Identify which cell holds the provided text, then report its [x, y] central coordinate. 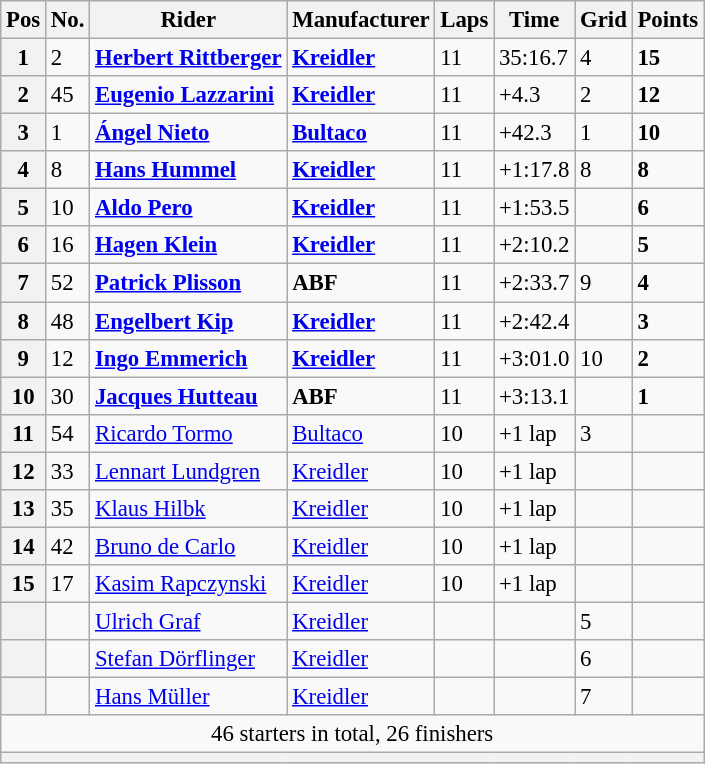
+2:10.2 [534, 245]
33 [68, 471]
Pos [24, 20]
Lennart Lundgren [188, 471]
+2:33.7 [534, 283]
Patrick Plisson [188, 283]
Hans Müller [188, 697]
Hagen Klein [188, 245]
Stefan Dörflinger [188, 659]
Engelbert Kip [188, 321]
Ángel Nieto [188, 133]
17 [68, 584]
Points [668, 20]
Eugenio Lazzarini [188, 95]
Herbert Rittberger [188, 58]
45 [68, 95]
35:16.7 [534, 58]
Hans Hummel [188, 170]
+3:01.0 [534, 358]
Laps [464, 20]
Ulrich Graf [188, 621]
+1:17.8 [534, 170]
Bruno de Carlo [188, 546]
+4.3 [534, 95]
14 [24, 546]
16 [68, 245]
+3:13.1 [534, 396]
Ingo Emmerich [188, 358]
48 [68, 321]
+42.3 [534, 133]
Rider [188, 20]
Kasim Rapczynski [188, 584]
Manufacturer [361, 20]
+1:53.5 [534, 208]
+2:42.4 [534, 321]
54 [68, 433]
Ricardo Tormo [188, 433]
46 starters in total, 26 finishers [352, 734]
Aldo Pero [188, 208]
Jacques Hutteau [188, 396]
Klaus Hilbk [188, 509]
Time [534, 20]
35 [68, 509]
52 [68, 283]
13 [24, 509]
42 [68, 546]
Grid [604, 20]
30 [68, 396]
No. [68, 20]
